From the cell containing the given text, extract its center point as (x, y) coordinate. 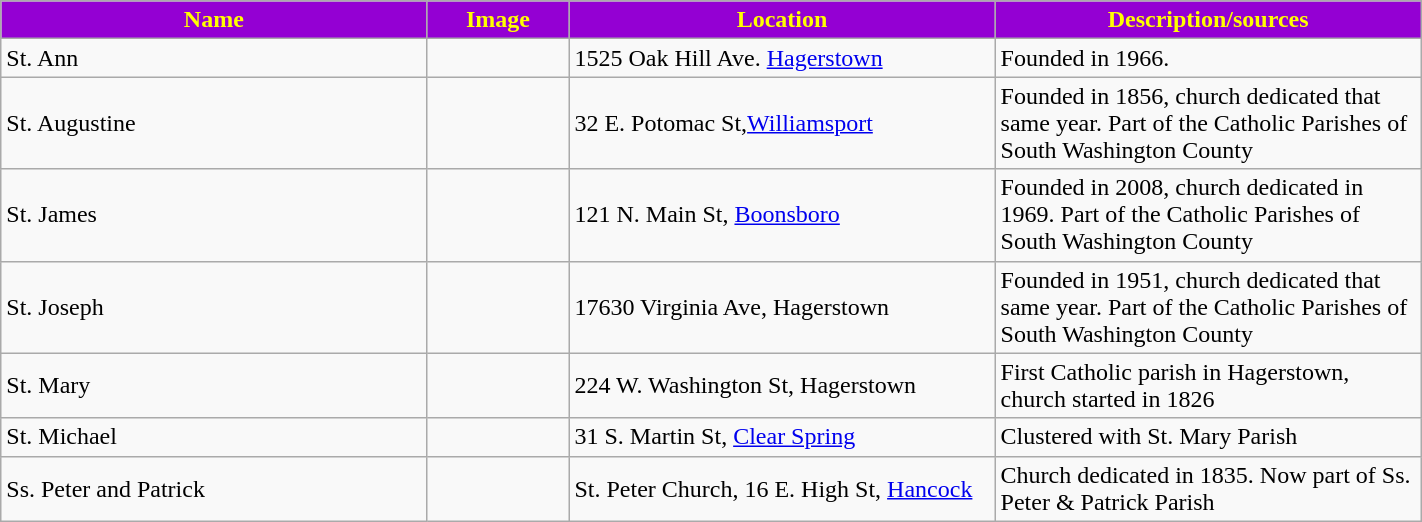
Founded in 1856, church dedicated that same year. Part of the Catholic Parishes of South Washington County (1208, 123)
17630 Virginia Ave, Hagerstown (782, 307)
Name (214, 20)
Founded in 2008, church dedicated in 1969. Part of the Catholic Parishes of South Washington County (1208, 215)
224 W. Washington St, Hagerstown (782, 386)
Clustered with St. Mary Parish (1208, 437)
St. Joseph (214, 307)
32 E. Potomac St,Williamsport (782, 123)
121 N. Main St, Boonsboro (782, 215)
St. Peter Church, 16 E. High St, Hancock (782, 488)
First Catholic parish in Hagerstown, church started in 1826 (1208, 386)
Church dedicated in 1835. Now part of Ss. Peter & Patrick Parish (1208, 488)
St. Augustine (214, 123)
Image (498, 20)
Ss. Peter and Patrick (214, 488)
St. Michael (214, 437)
St. James (214, 215)
Location (782, 20)
31 S. Martin St, Clear Spring (782, 437)
St. Mary (214, 386)
Founded in 1951, church dedicated that same year. Part of the Catholic Parishes of South Washington County (1208, 307)
St. Ann (214, 58)
Founded in 1966. (1208, 58)
Description/sources (1208, 20)
1525 Oak Hill Ave. Hagerstown (782, 58)
